Find where the given text appears and provide that cell's center as [X, Y] coordinate. 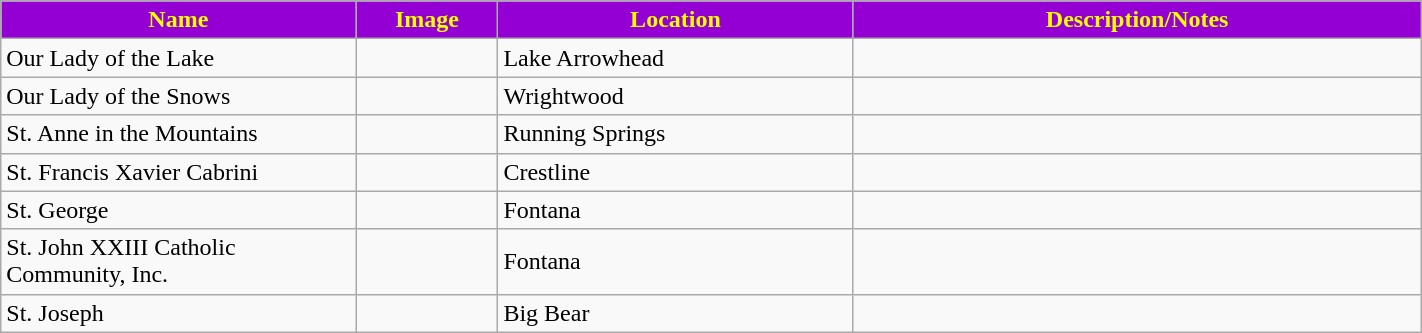
St. Francis Xavier Cabrini [178, 172]
Description/Notes [1137, 20]
Name [178, 20]
Wrightwood [676, 96]
St. Joseph [178, 313]
St. Anne in the Mountains [178, 134]
Big Bear [676, 313]
St. George [178, 210]
Location [676, 20]
Running Springs [676, 134]
Our Lady of the Lake [178, 58]
Our Lady of the Snows [178, 96]
Crestline [676, 172]
Image [427, 20]
Lake Arrowhead [676, 58]
St. John XXIII Catholic Community, Inc. [178, 262]
